Output the [x, y] coordinate of the center of the cell containing the given text.  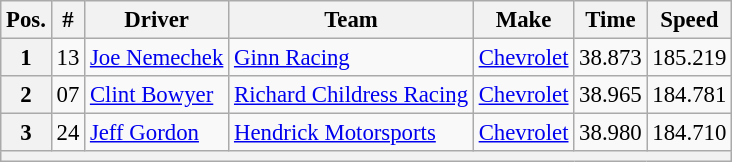
24 [68, 133]
Team [352, 20]
Time [610, 20]
Jeff Gordon [157, 133]
1 [26, 58]
Hendrick Motorsports [352, 133]
Speed [690, 20]
185.219 [690, 58]
07 [68, 95]
Clint Bowyer [157, 95]
184.710 [690, 133]
Driver [157, 20]
184.781 [690, 95]
2 [26, 95]
# [68, 20]
Pos. [26, 20]
Richard Childress Racing [352, 95]
3 [26, 133]
Joe Nemechek [157, 58]
38.965 [610, 95]
38.980 [610, 133]
Make [523, 20]
Ginn Racing [352, 58]
13 [68, 58]
38.873 [610, 58]
